From the cell containing the given text, extract its center point as (X, Y) coordinate. 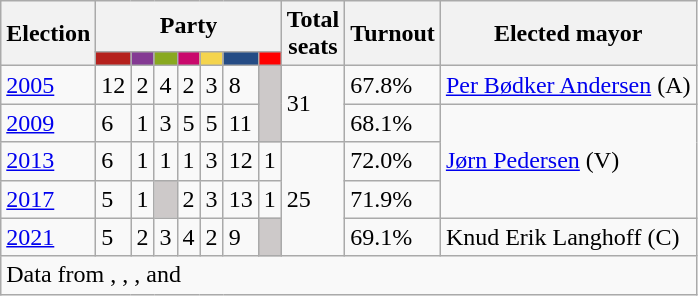
Party (188, 26)
8 (240, 85)
Elected mayor (568, 34)
9 (240, 237)
Totalseats (313, 34)
Data from , , , and (348, 275)
Knud Erik Langhoff (C) (568, 237)
2021 (48, 237)
71.9% (393, 199)
69.1% (393, 237)
31 (313, 104)
2005 (48, 85)
Turnout (393, 34)
72.0% (393, 161)
Election (48, 34)
2009 (48, 123)
11 (240, 123)
13 (240, 199)
68.1% (393, 123)
Jørn Pedersen (V) (568, 161)
2017 (48, 199)
2013 (48, 161)
25 (313, 199)
67.8% (393, 85)
Per Bødker Andersen (A) (568, 85)
